From the cell containing the given text, extract its center point as [x, y] coordinate. 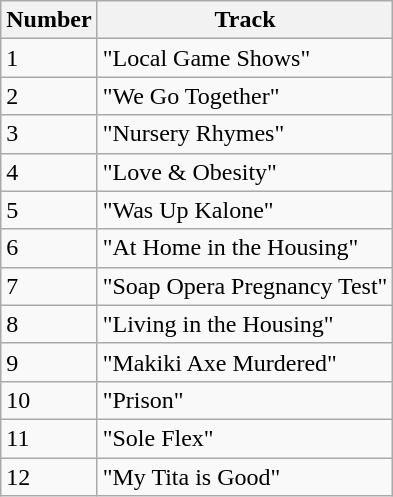
10 [49, 400]
"Prison" [245, 400]
Number [49, 20]
7 [49, 286]
"At Home in the Housing" [245, 248]
"Local Game Shows" [245, 58]
5 [49, 210]
"Makiki Axe Murdered" [245, 362]
"Was Up Kalone" [245, 210]
12 [49, 477]
"Sole Flex" [245, 438]
2 [49, 96]
"Soap Opera Pregnancy Test" [245, 286]
3 [49, 134]
9 [49, 362]
1 [49, 58]
11 [49, 438]
6 [49, 248]
Track [245, 20]
8 [49, 324]
"My Tita is Good" [245, 477]
"We Go Together" [245, 96]
4 [49, 172]
"Nursery Rhymes" [245, 134]
"Living in the Housing" [245, 324]
"Love & Obesity" [245, 172]
